Identify which cell holds the provided text, then report its (X, Y) central coordinate. 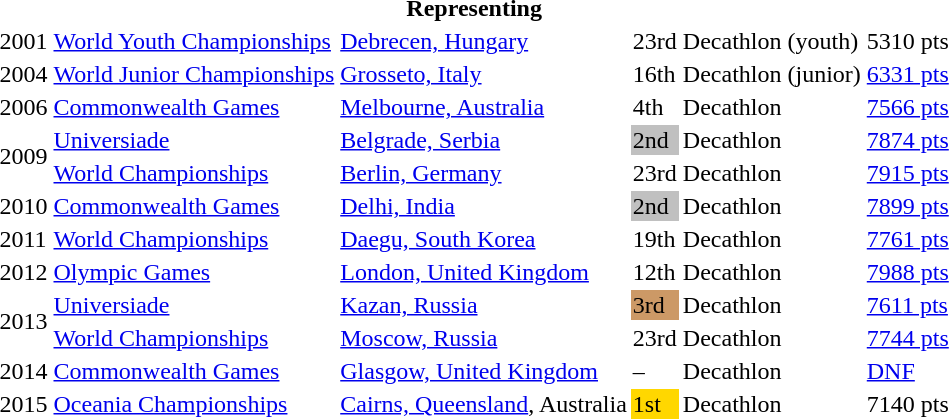
3rd (654, 305)
Delhi, India (484, 206)
1st (654, 404)
4th (654, 107)
World Youth Championships (194, 41)
Belgrade, Serbia (484, 140)
16th (654, 74)
Decathlon (youth) (772, 41)
World Junior Championships (194, 74)
Berlin, Germany (484, 173)
Daegu, South Korea (484, 239)
19th (654, 239)
Moscow, Russia (484, 338)
Cairns, Queensland, Australia (484, 404)
Melbourne, Australia (484, 107)
Oceania Championships (194, 404)
Glasgow, United Kingdom (484, 371)
Decathlon (junior) (772, 74)
London, United Kingdom (484, 272)
Debrecen, Hungary (484, 41)
Olympic Games (194, 272)
12th (654, 272)
– (654, 371)
Kazan, Russia (484, 305)
Grosseto, Italy (484, 74)
